Detect which cell encompasses the target text, then output its (x, y) center coordinate. 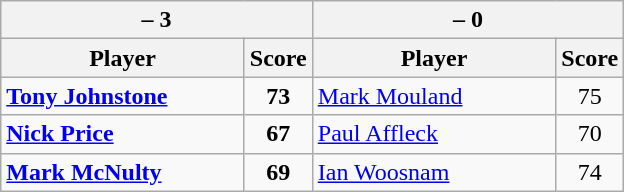
67 (278, 134)
Mark Mouland (434, 96)
74 (590, 172)
Nick Price (123, 134)
69 (278, 172)
73 (278, 96)
Mark McNulty (123, 172)
75 (590, 96)
70 (590, 134)
Paul Affleck (434, 134)
Ian Woosnam (434, 172)
Tony Johnstone (123, 96)
– 0 (468, 20)
– 3 (157, 20)
